Locate the cell with the specified text and output its [X, Y] center coordinate. 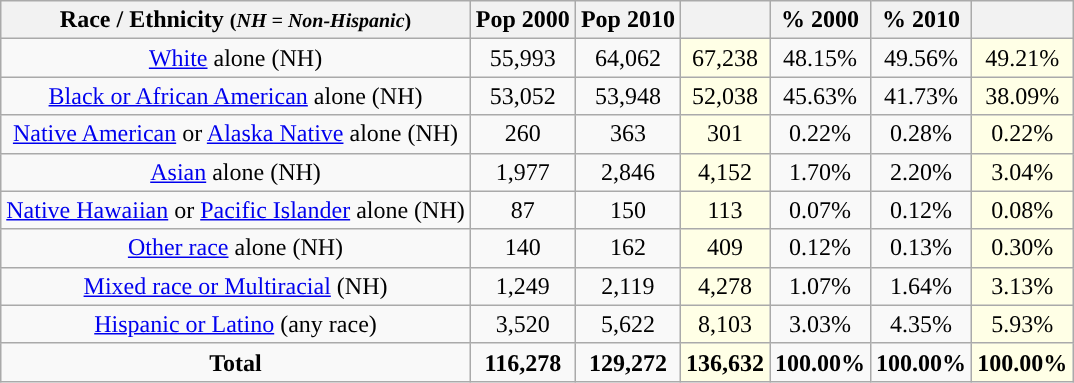
3.03% [820, 324]
4.35% [922, 324]
3.13% [1022, 286]
116,278 [522, 362]
Pop 2000 [522, 20]
409 [724, 248]
% 2000 [820, 20]
Native Hawaiian or Pacific Islander alone (NH) [236, 210]
55,993 [522, 58]
8,103 [724, 324]
0.07% [820, 210]
Pop 2010 [628, 20]
4,152 [724, 172]
1.70% [820, 172]
0.08% [1022, 210]
136,632 [724, 362]
140 [522, 248]
2,846 [628, 172]
3,520 [522, 324]
150 [628, 210]
5,622 [628, 324]
Race / Ethnicity (NH = Non-Hispanic) [236, 20]
Total [236, 362]
Mixed race or Multiracial (NH) [236, 286]
67,238 [724, 58]
49.56% [922, 58]
113 [724, 210]
2.20% [922, 172]
1.64% [922, 286]
Asian alone (NH) [236, 172]
Black or African American alone (NH) [236, 96]
1.07% [820, 286]
Other race alone (NH) [236, 248]
White alone (NH) [236, 58]
45.63% [820, 96]
53,948 [628, 96]
301 [724, 134]
1,977 [522, 172]
% 2010 [922, 20]
0.13% [922, 248]
1,249 [522, 286]
41.73% [922, 96]
64,062 [628, 58]
5.93% [1022, 324]
4,278 [724, 286]
0.30% [1022, 248]
0.28% [922, 134]
363 [628, 134]
162 [628, 248]
3.04% [1022, 172]
53,052 [522, 96]
2,119 [628, 286]
87 [522, 210]
Native American or Alaska Native alone (NH) [236, 134]
260 [522, 134]
38.09% [1022, 96]
48.15% [820, 58]
52,038 [724, 96]
49.21% [1022, 58]
129,272 [628, 362]
Hispanic or Latino (any race) [236, 324]
